Determine the [X, Y] coordinate at the center of the cell enclosing the given text.  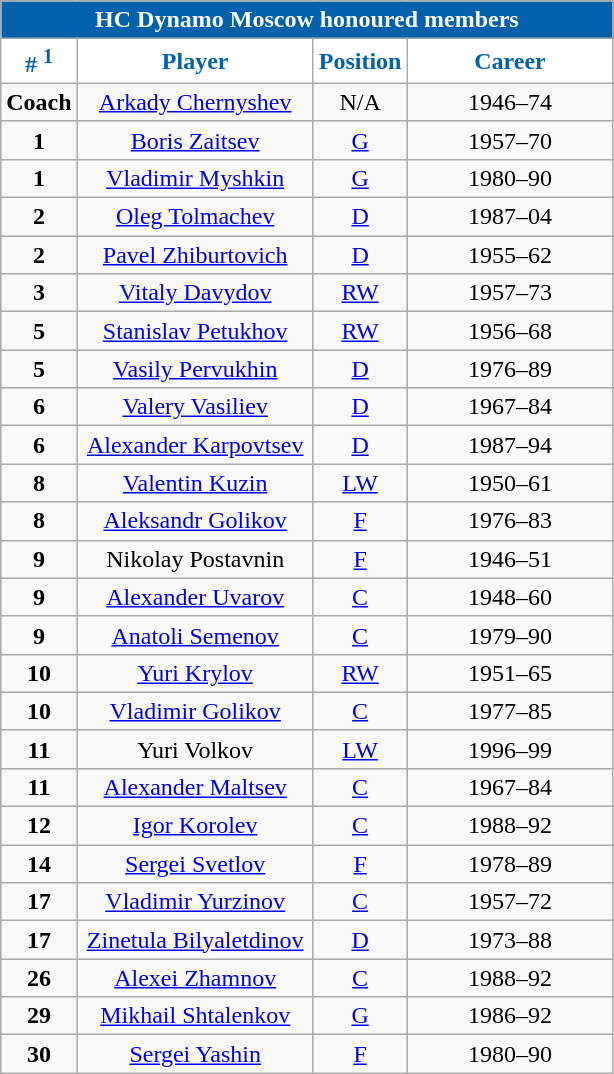
Mikhail Shtalenkov [195, 1016]
Pavel Zhiburtovich [195, 255]
Boris Zaitsev [195, 140]
Vasily Pervukhin [195, 369]
1987–04 [510, 217]
Aleksandr Golikov [195, 521]
1950–61 [510, 483]
Yuri Krylov [195, 673]
Zinetula Bilyaletdinov [195, 940]
1976–83 [510, 521]
Vladimir Myshkin [195, 178]
1956–68 [510, 331]
Coach [39, 102]
1951–65 [510, 673]
14 [39, 864]
HC Dynamo Moscow honoured members [307, 20]
1986–92 [510, 1016]
Igor Korolev [195, 826]
Position [360, 62]
Alexei Zhamnov [195, 978]
26 [39, 978]
3 [39, 293]
1978–89 [510, 864]
1957–72 [510, 902]
1955–62 [510, 255]
Oleg Tolmachev [195, 217]
1977–85 [510, 711]
Vladimir Golikov [195, 711]
N/A [360, 102]
Sergei Svetlov [195, 864]
Alexander Uvarov [195, 597]
Player [195, 62]
Career [510, 62]
1946–51 [510, 559]
Valery Vasiliev [195, 407]
Valentin Kuzin [195, 483]
1973–88 [510, 940]
29 [39, 1016]
1996–99 [510, 749]
Anatoli Semenov [195, 635]
Alexander Maltsev [195, 787]
1976–89 [510, 369]
1948–60 [510, 597]
Sergei Yashin [195, 1054]
# 1 [39, 62]
1979–90 [510, 635]
Vladimir Yurzinov [195, 902]
Vitaly Davydov [195, 293]
Arkady Chernyshev [195, 102]
Nikolay Postavnin [195, 559]
Yuri Volkov [195, 749]
1957–73 [510, 293]
1946–74 [510, 102]
1987–94 [510, 445]
1957–70 [510, 140]
Stanislav Petukhov [195, 331]
30 [39, 1054]
12 [39, 826]
Alexander Karpovtsev [195, 445]
